From the cell containing the given text, extract its center point as [X, Y] coordinate. 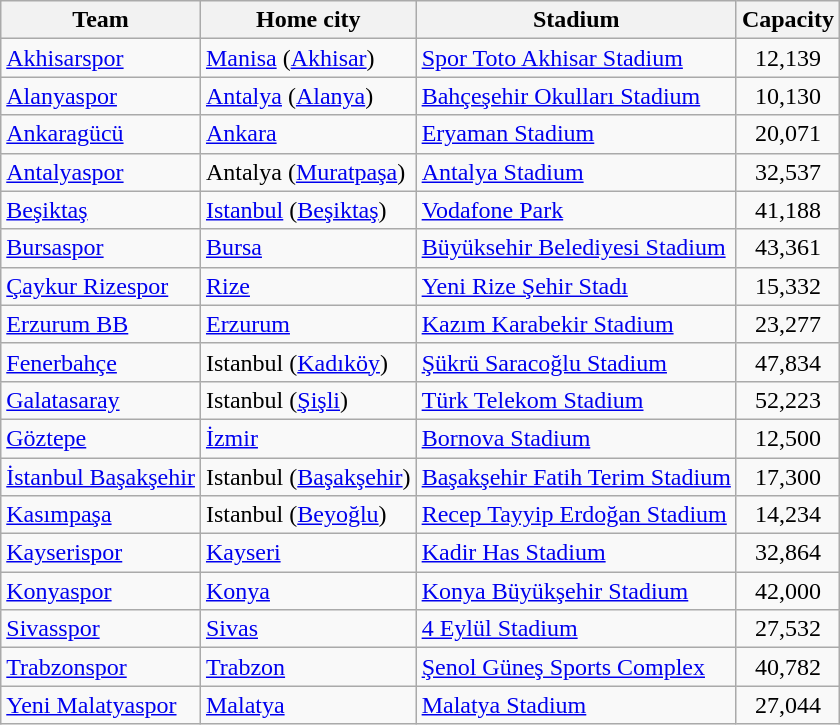
Istanbul (Beşiktaş) [308, 210]
Erzurum BB [101, 324]
20,071 [788, 134]
Manisa (Akhisar) [308, 58]
Malatya Stadium [576, 705]
47,834 [788, 362]
Capacity [788, 20]
Kadir Has Stadium [576, 553]
Türk Telekom Stadium [576, 400]
Çaykur Rizespor [101, 286]
Kazım Karabekir Stadium [576, 324]
Erzurum [308, 324]
Ankara [308, 134]
Istanbul (Başakşehir) [308, 477]
23,277 [788, 324]
Başakşehir Fatih Terim Stadium [576, 477]
Sivas [308, 629]
Beşiktaş [101, 210]
4 Eylül Stadium [576, 629]
Ankaragücü [101, 134]
Antalya (Muratpaşa) [308, 172]
Şükrü Saracoğlu Stadium [576, 362]
Kasımpaşa [101, 515]
52,223 [788, 400]
Trabzonspor [101, 667]
Istanbul (Şişli) [308, 400]
Spor Toto Akhisar Stadium [576, 58]
40,782 [788, 667]
Antalyaspor [101, 172]
Kayserispor [101, 553]
Yeni Malatyaspor [101, 705]
İstanbul Başakşehir [101, 477]
41,188 [788, 210]
Sivasspor [101, 629]
14,234 [788, 515]
27,532 [788, 629]
Home city [308, 20]
Bahçeşehir Okulları Stadium [576, 96]
43,361 [788, 248]
Stadium [576, 20]
Istanbul (Beyoğlu) [308, 515]
Team [101, 20]
32,864 [788, 553]
Bursaspor [101, 248]
Konyaspor [101, 591]
Vodafone Park [576, 210]
Malatya [308, 705]
Recep Tayyip Erdoğan Stadium [576, 515]
10,130 [788, 96]
32,537 [788, 172]
Antalya (Alanya) [308, 96]
Kayseri [308, 553]
Bursa [308, 248]
Bornova Stadium [576, 438]
17,300 [788, 477]
Yeni Rize Şehir Stadı [576, 286]
Alanyaspor [101, 96]
Şenol Güneş Sports Complex [576, 667]
12,500 [788, 438]
Trabzon [308, 667]
Göztepe [101, 438]
Eryaman Stadium [576, 134]
İzmir [308, 438]
Galatasaray [101, 400]
Antalya Stadium [576, 172]
42,000 [788, 591]
12,139 [788, 58]
Konya Büyükşehir Stadium [576, 591]
Istanbul (Kadıköy) [308, 362]
Rize [308, 286]
Fenerbahçe [101, 362]
Konya [308, 591]
Büyüksehir Belediyesi Stadium [576, 248]
15,332 [788, 286]
Akhisarspor [101, 58]
27,044 [788, 705]
